Scan for the cell matching the given text and deliver its [X, Y] coordinate at center. 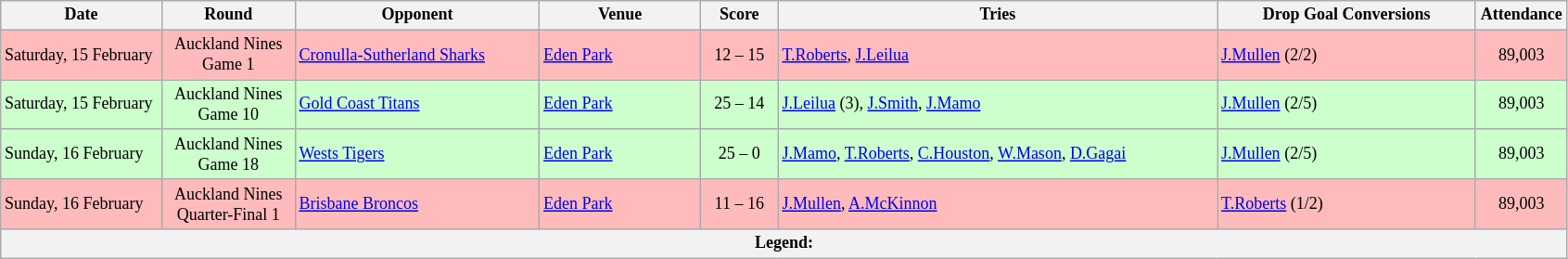
Auckland Nines Game 1 [228, 55]
Cronulla-Sutherland Sharks [417, 55]
Attendance [1521, 15]
Auckland Nines Quarter-Final 1 [228, 204]
Round [228, 15]
Legend: [784, 243]
J.Leilua (3), J.Smith, J.Mamo [998, 105]
Tries [998, 15]
J.Mullen (2/2) [1346, 55]
Score [739, 15]
Opponent [417, 15]
T.Roberts (1/2) [1346, 204]
J.Mullen, A.McKinnon [998, 204]
11 – 16 [739, 204]
25 – 0 [739, 154]
J.Mamo, T.Roberts, C.Houston, W.Mason, D.Gagai [998, 154]
Brisbane Broncos [417, 204]
Drop Goal Conversions [1346, 15]
T.Roberts, J.Leilua [998, 55]
Venue [620, 15]
25 – 14 [739, 105]
Auckland Nines Game 10 [228, 105]
Auckland Nines Game 18 [228, 154]
Date [82, 15]
Gold Coast Titans [417, 105]
Wests Tigers [417, 154]
12 – 15 [739, 55]
